From the cell containing the given text, extract its center point as [x, y] coordinate. 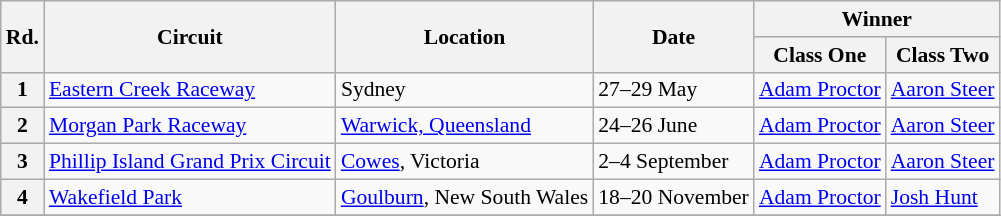
Winner [877, 19]
2 [22, 126]
Location [464, 36]
Circuit [190, 36]
24–26 June [674, 126]
4 [22, 197]
Class Two [943, 55]
Morgan Park Raceway [190, 126]
Eastern Creek Raceway [190, 90]
Class One [820, 55]
Phillip Island Grand Prix Circuit [190, 162]
3 [22, 162]
Date [674, 36]
Rd. [22, 36]
Josh Hunt [943, 197]
Wakefield Park [190, 197]
27–29 May [674, 90]
Cowes, Victoria [464, 162]
Warwick, Queensland [464, 126]
1 [22, 90]
Sydney [464, 90]
18–20 November [674, 197]
2–4 September [674, 162]
Goulburn, New South Wales [464, 197]
